Capture the cell that displays the provided text and extract its (x, y) central coordinate. 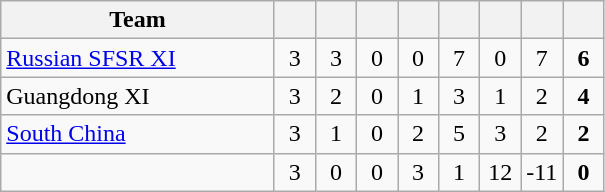
South China (138, 134)
-11 (542, 172)
Russian SFSR XI (138, 58)
12 (500, 172)
Guangdong XI (138, 96)
Team (138, 20)
5 (460, 134)
4 (584, 96)
6 (584, 58)
